Detect which cell encompasses the target text, then output its [X, Y] center coordinate. 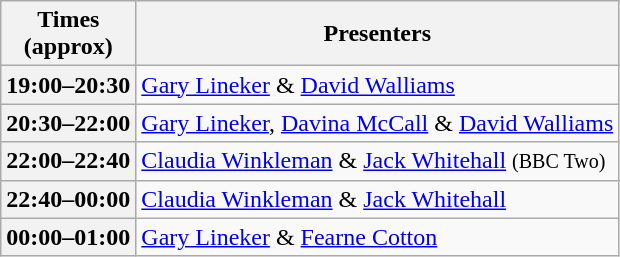
22:40–00:00 [68, 199]
20:30–22:00 [68, 123]
Gary Lineker & Fearne Cotton [378, 237]
00:00–01:00 [68, 237]
Presenters [378, 34]
22:00–22:40 [68, 161]
Times(approx) [68, 34]
Claudia Winkleman & Jack Whitehall (BBC Two) [378, 161]
19:00–20:30 [68, 85]
Claudia Winkleman & Jack Whitehall [378, 199]
Gary Lineker, Davina McCall & David Walliams [378, 123]
Gary Lineker & David Walliams [378, 85]
